Output the [X, Y] coordinate of the center of the cell containing the given text.  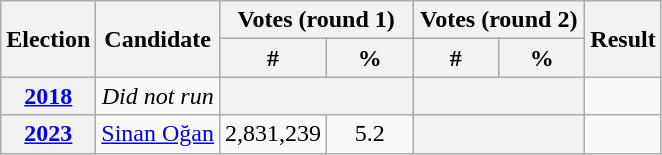
Votes (round 1) [316, 20]
2,831,239 [274, 134]
Sinan Oğan [158, 134]
Result [623, 39]
Candidate [158, 39]
2023 [48, 134]
Votes (round 2) [499, 20]
5.2 [370, 134]
Election [48, 39]
Did not run [158, 96]
2018 [48, 96]
